Search for the cell housing the specified text and yield its (X, Y) center coordinate. 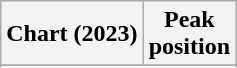
Peakposition (189, 34)
Chart (2023) (72, 34)
